Determine the [X, Y] coordinate at the center of the cell enclosing the given text.  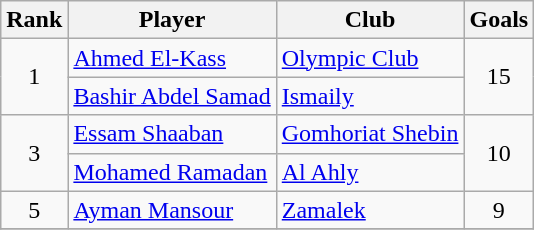
Ismaily [370, 96]
10 [499, 153]
Ahmed El-Kass [172, 58]
Al Ahly [370, 172]
Rank [34, 20]
1 [34, 77]
Olympic Club [370, 58]
15 [499, 77]
9 [499, 210]
Bashir Abdel Samad [172, 96]
Club [370, 20]
Essam Shaaban [172, 134]
Zamalek [370, 210]
5 [34, 210]
Gomhoriat Shebin [370, 134]
Goals [499, 20]
Mohamed Ramadan [172, 172]
3 [34, 153]
Player [172, 20]
Ayman Mansour [172, 210]
